Scan for the cell matching the given text and deliver its [x, y] coordinate at center. 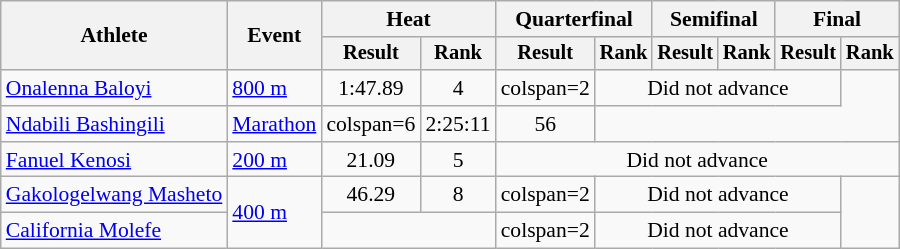
5 [458, 160]
56 [546, 124]
4 [458, 88]
400 m [274, 212]
800 m [274, 88]
2:25:11 [458, 124]
8 [458, 195]
46.29 [370, 195]
Final [836, 19]
200 m [274, 160]
colspan=6 [370, 124]
Semifinal [714, 19]
1:47.89 [370, 88]
Onalenna Baloyi [114, 88]
California Molefe [114, 231]
Event [274, 36]
Gakologelwang Masheto [114, 195]
21.09 [370, 160]
Marathon [274, 124]
Quarterfinal [574, 19]
Fanuel Kenosi [114, 160]
Heat [408, 19]
Ndabili Bashingili [114, 124]
Athlete [114, 36]
